Output the (X, Y) coordinate of the center of the cell containing the given text.  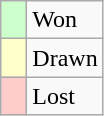
Drawn (65, 58)
Lost (65, 96)
Won (65, 20)
